Pinpoint the cell where the given text exists, returning its (X, Y) midpoint coordinate. 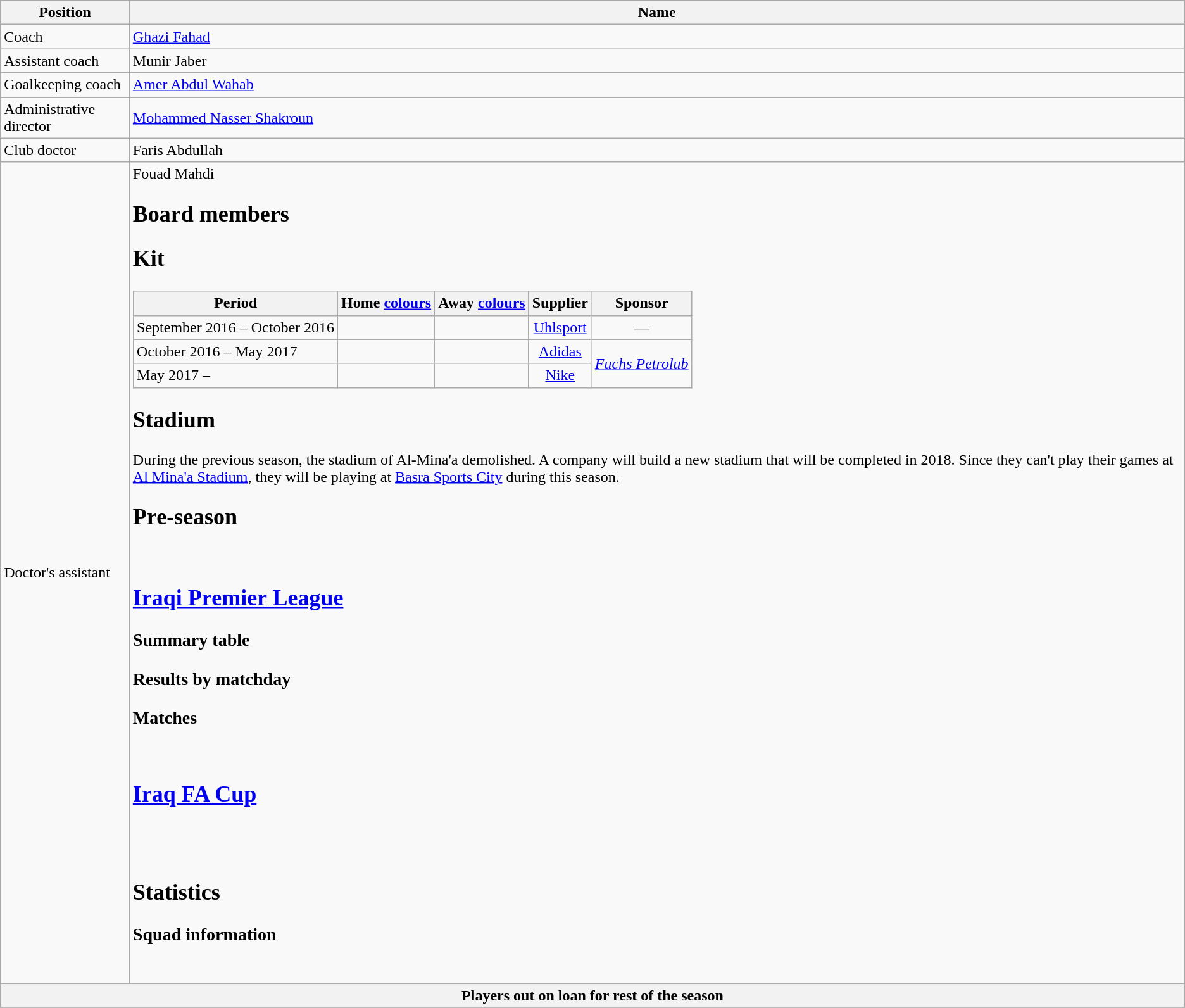
Administrative director (65, 118)
Sponsor (642, 303)
Goalkeeping coach (65, 85)
Coach (65, 37)
Away colours (482, 303)
Adidas (560, 351)
Fuchs Petrolub (642, 363)
— (642, 327)
Period (235, 303)
Supplier (560, 303)
May 2017 – (235, 375)
Faris Abdullah (657, 150)
Amer Abdul Wahab (657, 85)
Name (657, 13)
Ghazi Fahad (657, 37)
October 2016 – May 2017 (235, 351)
Doctor's assistant (65, 572)
September 2016 – October 2016 (235, 327)
Munir Jaber (657, 61)
Players out on loan for rest of the season (592, 995)
Position (65, 13)
Nike (560, 375)
Home colours (386, 303)
Uhlsport (560, 327)
Assistant coach (65, 61)
Mohammed Nasser Shakroun (657, 118)
Club doctor (65, 150)
